Output the (x, y) coordinate of the center of the cell containing the given text.  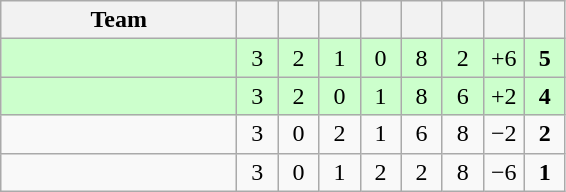
−2 (504, 134)
−6 (504, 172)
Team (119, 20)
5 (544, 58)
4 (544, 96)
+6 (504, 58)
+2 (504, 96)
